Capture the cell that displays the provided text and extract its [x, y] central coordinate. 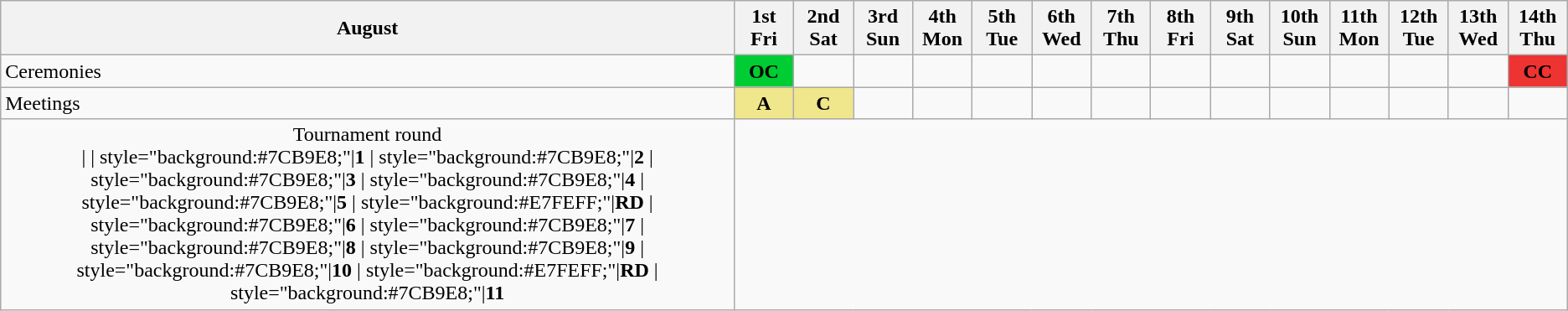
11thMon [1359, 29]
OC [764, 71]
9thSat [1240, 29]
A [764, 103]
C [823, 103]
5thTue [1002, 29]
10thSun [1300, 29]
1stFri [764, 29]
3rdSun [883, 29]
CC [1538, 71]
14thThu [1538, 29]
2ndSat [823, 29]
12thTue [1419, 29]
Meetings [368, 103]
August [368, 29]
13thWed [1478, 29]
6thWed [1062, 29]
7thThu [1121, 29]
4thMon [943, 29]
8thFri [1181, 29]
Ceremonies [368, 71]
